Output the [X, Y] coordinate of the center of the cell containing the given text.  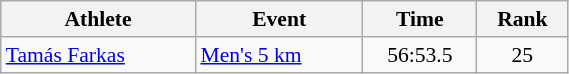
Tamás Farkas [98, 55]
56:53.5 [420, 55]
Men's 5 km [279, 55]
Event [279, 19]
Rank [522, 19]
Time [420, 19]
25 [522, 55]
Athlete [98, 19]
